Scan for the cell matching the given text and deliver its (x, y) coordinate at center. 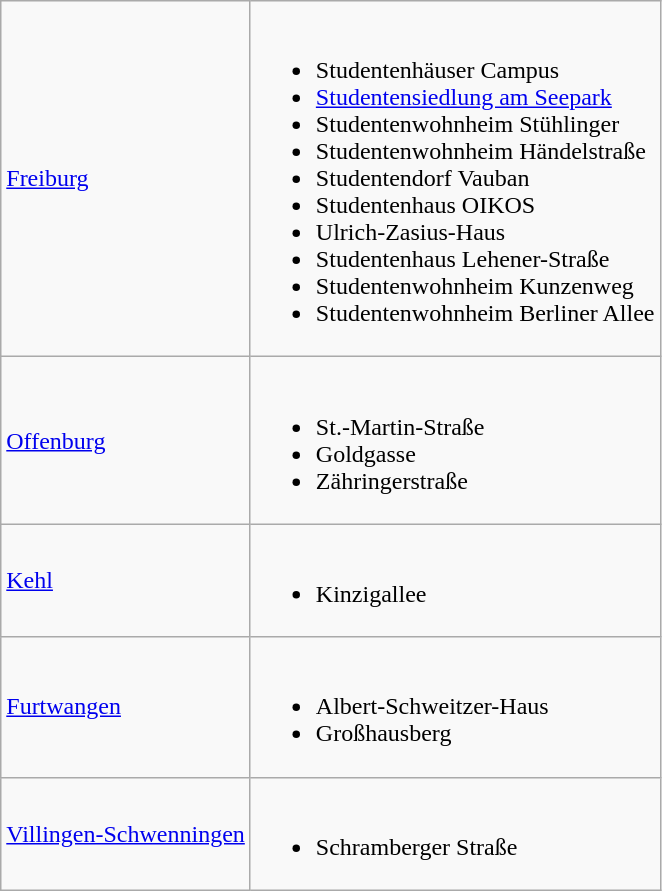
Freiburg (126, 179)
Albert-Schweitzer-HausGroßhausberg (455, 707)
Kinzigallee (455, 580)
Furtwangen (126, 707)
St.-Martin-StraßeGoldgasseZähringerstraße (455, 440)
Schramberger Straße (455, 834)
Kehl (126, 580)
Offenburg (126, 440)
Villingen-Schwenningen (126, 834)
